Search for the cell housing the specified text and yield its [X, Y] center coordinate. 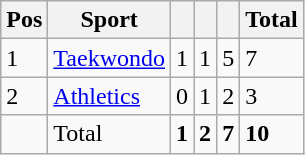
5 [228, 58]
3 [272, 96]
10 [272, 134]
Pos [24, 20]
0 [182, 96]
Taekwondo [110, 58]
Athletics [110, 96]
Sport [110, 20]
